Provide the [x, y] coordinate of the cell's center where the given text is located.  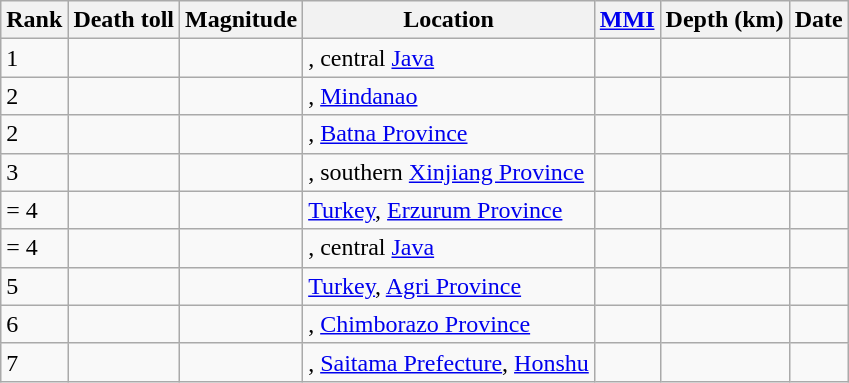
Date [818, 20]
, Saitama Prefecture, Honshu [449, 362]
Death toll [124, 20]
, Batna Province [449, 134]
Rank [34, 20]
, southern Xinjiang Province [449, 172]
1 [34, 58]
Depth (km) [724, 20]
, Mindanao [449, 96]
5 [34, 286]
6 [34, 324]
MMI [627, 20]
Turkey, Agri Province [449, 286]
, Chimborazo Province [449, 324]
Magnitude [242, 20]
Location [449, 20]
7 [34, 362]
3 [34, 172]
Turkey, Erzurum Province [449, 210]
